Identify which cell holds the provided text, then report its [X, Y] central coordinate. 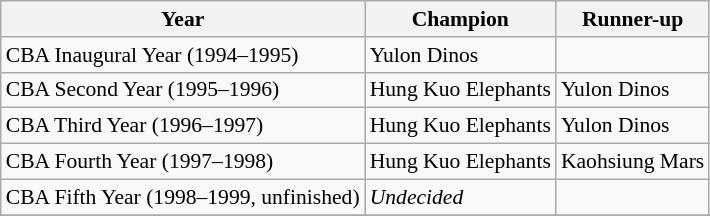
Champion [460, 19]
Undecided [460, 197]
CBA Third Year (1996–1997) [183, 126]
Runner-up [632, 19]
CBA Fourth Year (1997–1998) [183, 162]
CBA Fifth Year (1998–1999, unfinished) [183, 197]
Kaohsiung Mars [632, 162]
Year [183, 19]
CBA Inaugural Year (1994–1995) [183, 55]
CBA Second Year (1995–1996) [183, 90]
